Find where the given text appears and provide that cell's center as (x, y) coordinate. 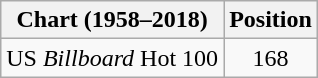
Chart (1958–2018) (112, 20)
US Billboard Hot 100 (112, 58)
Position (271, 20)
168 (271, 58)
